Determine the [X, Y] coordinate at the center of the cell enclosing the given text.  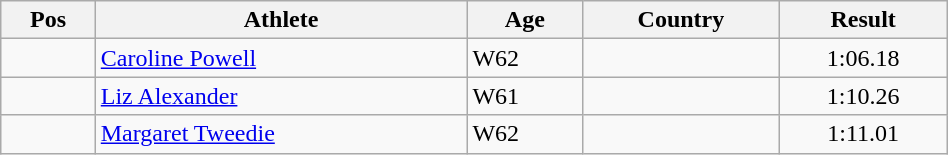
1:11.01 [863, 134]
Age [525, 20]
Margaret Tweedie [281, 134]
1:10.26 [863, 96]
Caroline Powell [281, 58]
Pos [48, 20]
Result [863, 20]
1:06.18 [863, 58]
W61 [525, 96]
Country [681, 20]
Athlete [281, 20]
Liz Alexander [281, 96]
